Determine the [X, Y] coordinate at the center of the cell enclosing the given text.  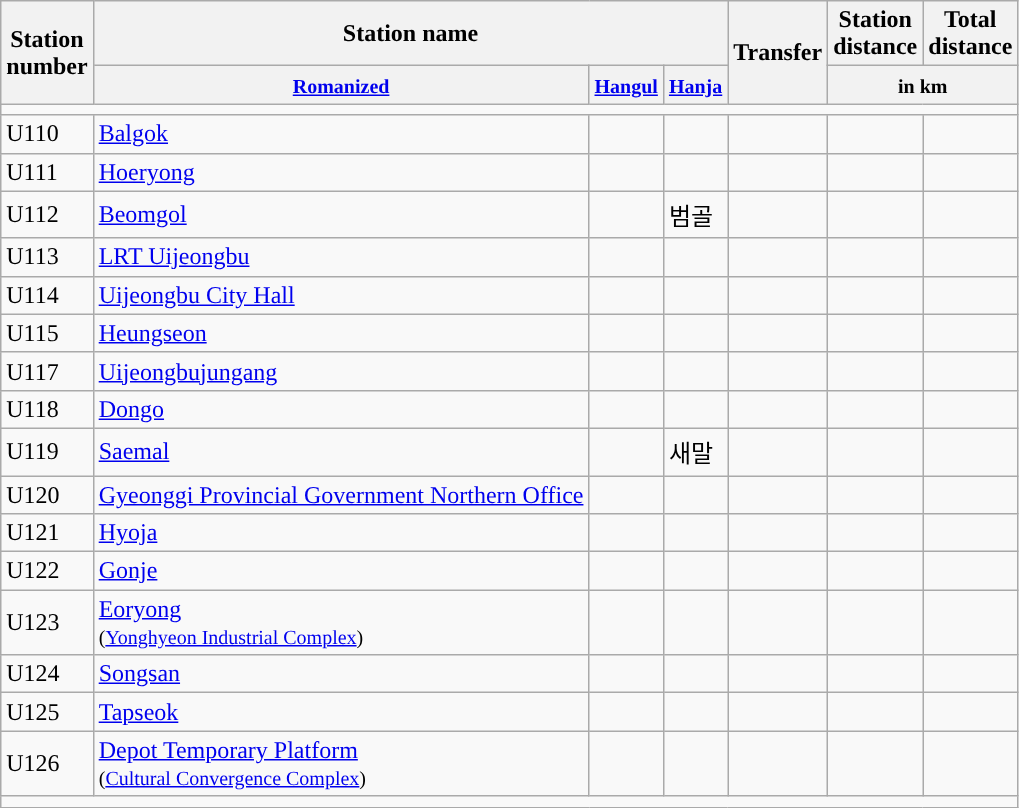
범골 [695, 214]
Songsan [341, 674]
U112 [47, 214]
U111 [47, 172]
Gyeonggi Provincial Government Northern Office [341, 495]
U123 [47, 622]
Saemal [341, 452]
Heungseon [341, 333]
Totaldistance [970, 34]
Romanized [341, 85]
Hyoja [341, 533]
in km [923, 85]
U117 [47, 371]
Tapseok [341, 712]
Dongo [341, 409]
U113 [47, 257]
Stationdistance [876, 34]
Uijeongbujungang [341, 371]
U125 [47, 712]
Stationnumber [47, 52]
U122 [47, 571]
Station name [410, 34]
Hangul [626, 85]
Hoeryong [341, 172]
Depot Temporary Platform (Cultural Convergence Complex) [341, 764]
U115 [47, 333]
U119 [47, 452]
Balgok [341, 134]
U121 [47, 533]
Transfer [778, 52]
U118 [47, 409]
U126 [47, 764]
U124 [47, 674]
새말 [695, 452]
Uijeongbu City Hall [341, 295]
U114 [47, 295]
Eoryong (Yonghyeon Industrial Complex) [341, 622]
Gonje [341, 571]
U110 [47, 134]
U120 [47, 495]
Beomgol [341, 214]
LRT Uijeongbu [341, 257]
Hanja [695, 85]
